Detect which cell encompasses the target text, then output its (X, Y) center coordinate. 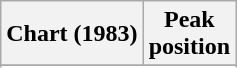
Chart (1983) (72, 34)
Peakposition (189, 34)
